Search for the cell housing the specified text and yield its [X, Y] center coordinate. 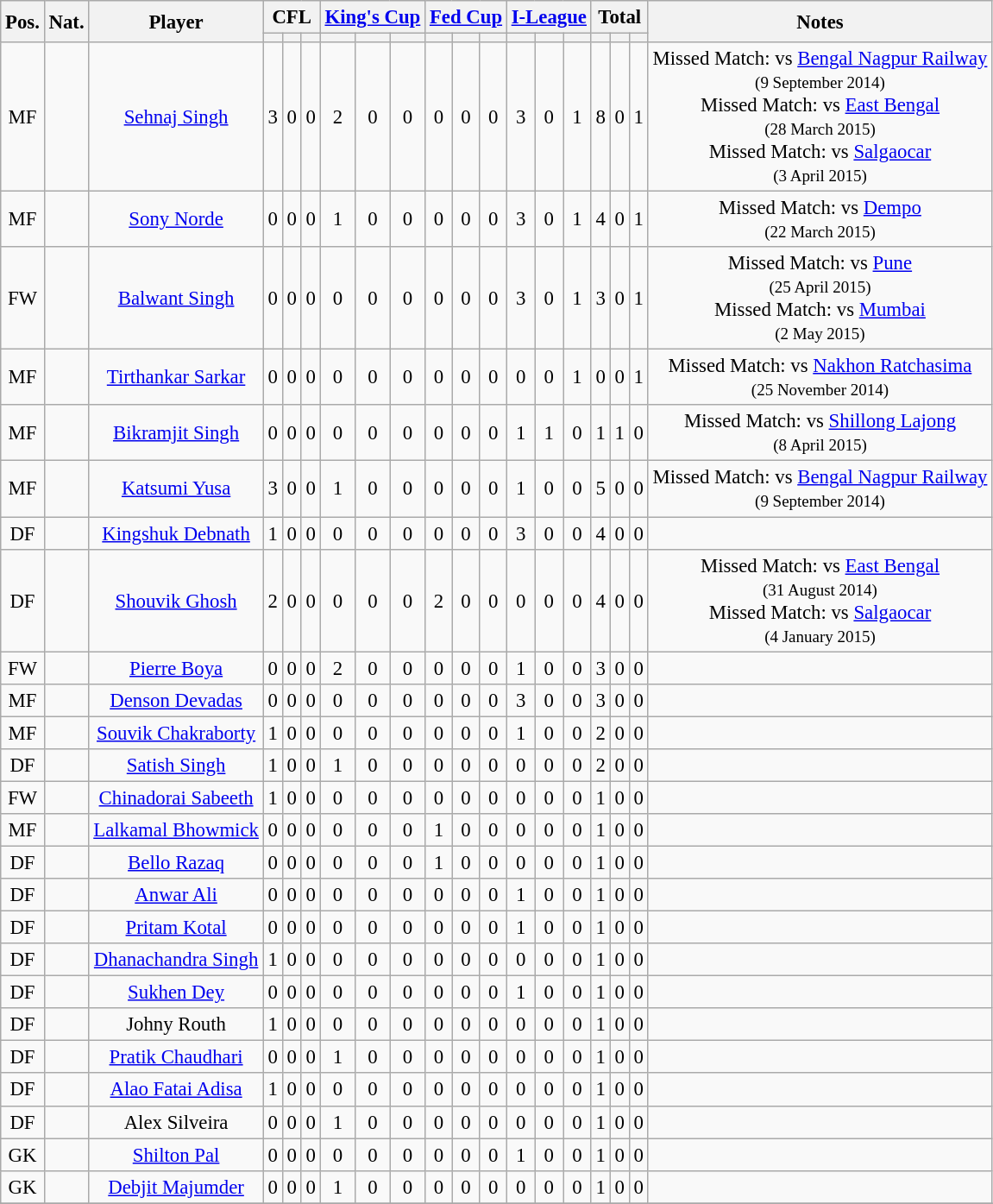
Alex Silveira [176, 1122]
Notes [820, 22]
Lalkamal Bhowmick [176, 830]
Anwar Ali [176, 895]
Nat. [66, 22]
Chinadorai Sabeeth [176, 797]
Denson Devadas [176, 700]
Missed Match: vs Bengal Nagpur Railway(9 September 2014) [820, 489]
Kingshuk Debnath [176, 533]
Missed Match: vs Bengal Nagpur Railway(9 September 2014)Missed Match: vs East Bengal(28 March 2015)Missed Match: vs Salgaocar(3 April 2015) [820, 117]
Pos. [22, 22]
Sukhen Dey [176, 993]
Balwant Singh [176, 299]
Pratik Chaudhari [176, 1057]
Missed Match: vs Pune(25 April 2015)Missed Match: vs Mumbai(2 May 2015) [820, 299]
Bello Razaq [176, 862]
Fed Cup [466, 17]
Katsumi Yusa [176, 489]
Souvik Chakraborty [176, 733]
King's Cup [373, 17]
Missed Match: vs Nakhon Ratchasima(25 November 2014) [820, 378]
Shouvik Ghosh [176, 601]
8 [600, 117]
Shilton Pal [176, 1155]
Dhanachandra Singh [176, 960]
Total [619, 17]
Pritam Kotal [176, 928]
Sehnaj Singh [176, 117]
Missed Match: vs Dempo(22 March 2015) [820, 219]
Player [176, 22]
Alao Fatai Adisa [176, 1090]
Missed Match: vs Shillong Lajong(8 April 2015) [820, 433]
Missed Match: vs East Bengal(31 August 2014)Missed Match: vs Salgaocar(4 January 2015) [820, 601]
CFL [292, 17]
Debjit Majumder [176, 1187]
Tirthankar Sarkar [176, 378]
Sony Norde [176, 219]
5 [600, 489]
Pierre Boya [176, 668]
Bikramjit Singh [176, 433]
I-League [549, 17]
Satish Singh [176, 766]
Johny Routh [176, 1024]
